Search for the cell housing the specified text and yield its [x, y] center coordinate. 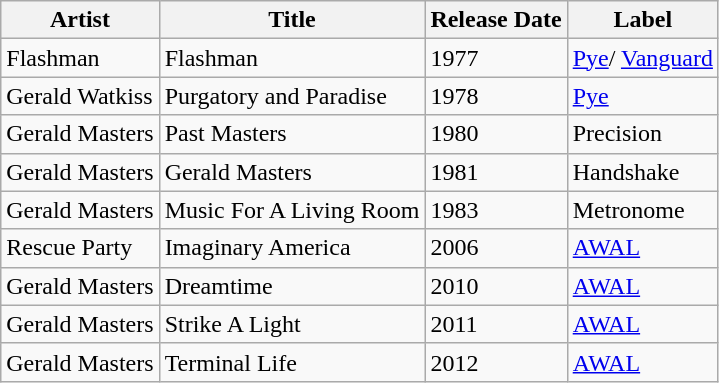
Precision [642, 134]
2010 [496, 286]
2006 [496, 248]
1978 [496, 96]
Pye/ Vanguard [642, 58]
1983 [496, 210]
Pye [642, 96]
Music For A Living Room [292, 210]
1980 [496, 134]
Purgatory and Paradise [292, 96]
Gerald Watkiss [80, 96]
Past Masters [292, 134]
1977 [496, 58]
Imaginary America [292, 248]
Metronome [642, 210]
Label [642, 20]
2011 [496, 324]
Title [292, 20]
Terminal Life [292, 362]
Rescue Party [80, 248]
Handshake [642, 172]
1981 [496, 172]
Strike A Light [292, 324]
Release Date [496, 20]
Artist [80, 20]
Dreamtime [292, 286]
2012 [496, 362]
